Search for the cell housing the specified text and yield its [x, y] center coordinate. 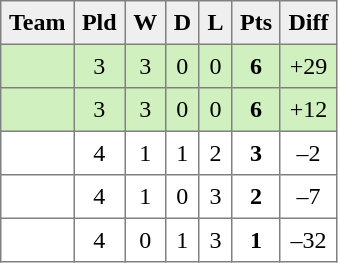
–7 [308, 197]
L [216, 23]
+12 [308, 110]
W [145, 23]
–2 [308, 153]
Diff [308, 23]
Pts [256, 23]
D [182, 23]
+29 [308, 66]
Team [38, 23]
Pld [100, 23]
–32 [308, 240]
